Provide the [x, y] coordinate of the cell's center where the given text is located.  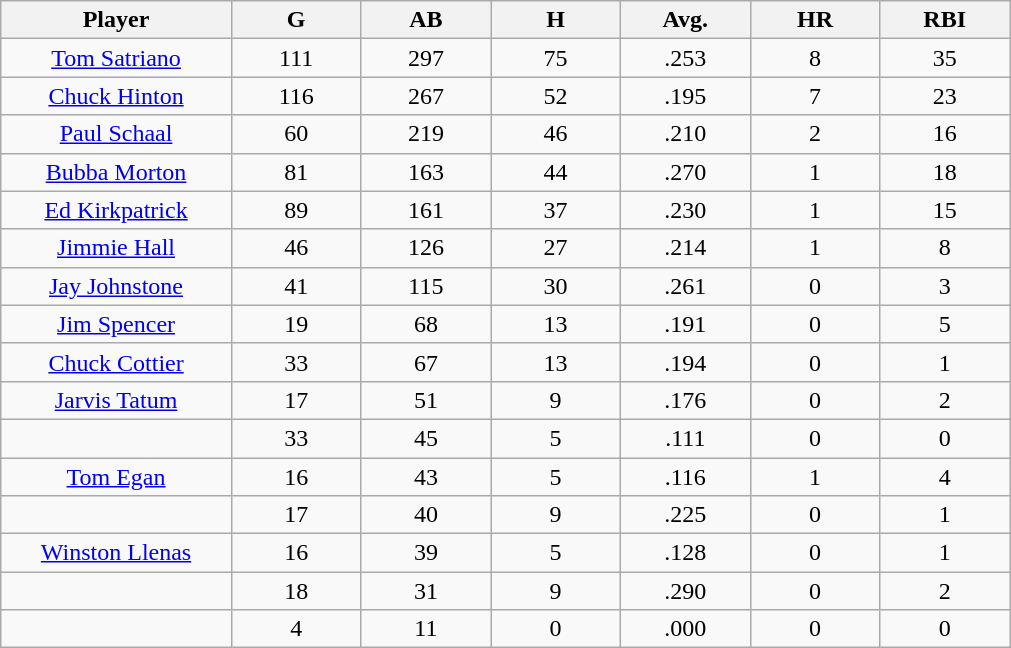
.128 [685, 553]
H [556, 20]
126 [426, 248]
40 [426, 515]
68 [426, 324]
RBI [945, 20]
89 [296, 210]
23 [945, 96]
.194 [685, 362]
Paul Schaal [116, 134]
.195 [685, 96]
Tom Egan [116, 477]
51 [426, 400]
219 [426, 134]
.261 [685, 286]
43 [426, 477]
35 [945, 58]
52 [556, 96]
45 [426, 438]
.116 [685, 477]
19 [296, 324]
.000 [685, 629]
.176 [685, 400]
.253 [685, 58]
Player [116, 20]
Jimmie Hall [116, 248]
.214 [685, 248]
Winston Llenas [116, 553]
Chuck Hinton [116, 96]
81 [296, 172]
15 [945, 210]
Tom Satriano [116, 58]
.191 [685, 324]
.270 [685, 172]
3 [945, 286]
.225 [685, 515]
41 [296, 286]
7 [815, 96]
Chuck Cottier [116, 362]
.230 [685, 210]
Avg. [685, 20]
267 [426, 96]
163 [426, 172]
116 [296, 96]
75 [556, 58]
297 [426, 58]
44 [556, 172]
.111 [685, 438]
Jay Johnstone [116, 286]
30 [556, 286]
G [296, 20]
67 [426, 362]
39 [426, 553]
115 [426, 286]
.210 [685, 134]
Jim Spencer [116, 324]
37 [556, 210]
Jarvis Tatum [116, 400]
AB [426, 20]
60 [296, 134]
Ed Kirkpatrick [116, 210]
31 [426, 591]
.290 [685, 591]
Bubba Morton [116, 172]
27 [556, 248]
161 [426, 210]
111 [296, 58]
HR [815, 20]
11 [426, 629]
